Capture the cell that displays the provided text and extract its (x, y) central coordinate. 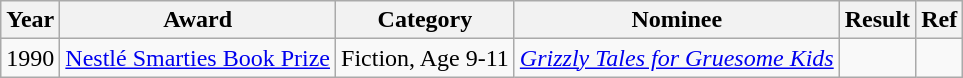
1990 (30, 58)
Result (877, 20)
Award (198, 20)
Nestlé Smarties Book Prize (198, 58)
Nominee (676, 20)
Fiction, Age 9-11 (426, 58)
Grizzly Tales for Gruesome Kids (676, 58)
Category (426, 20)
Ref (940, 20)
Year (30, 20)
